Return the (X, Y) coordinate for the center point of the cell that contains the specified text.  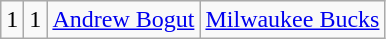
Andrew Bogut (124, 20)
Milwaukee Bucks (292, 20)
